Identify which cell holds the provided text, then report its (X, Y) central coordinate. 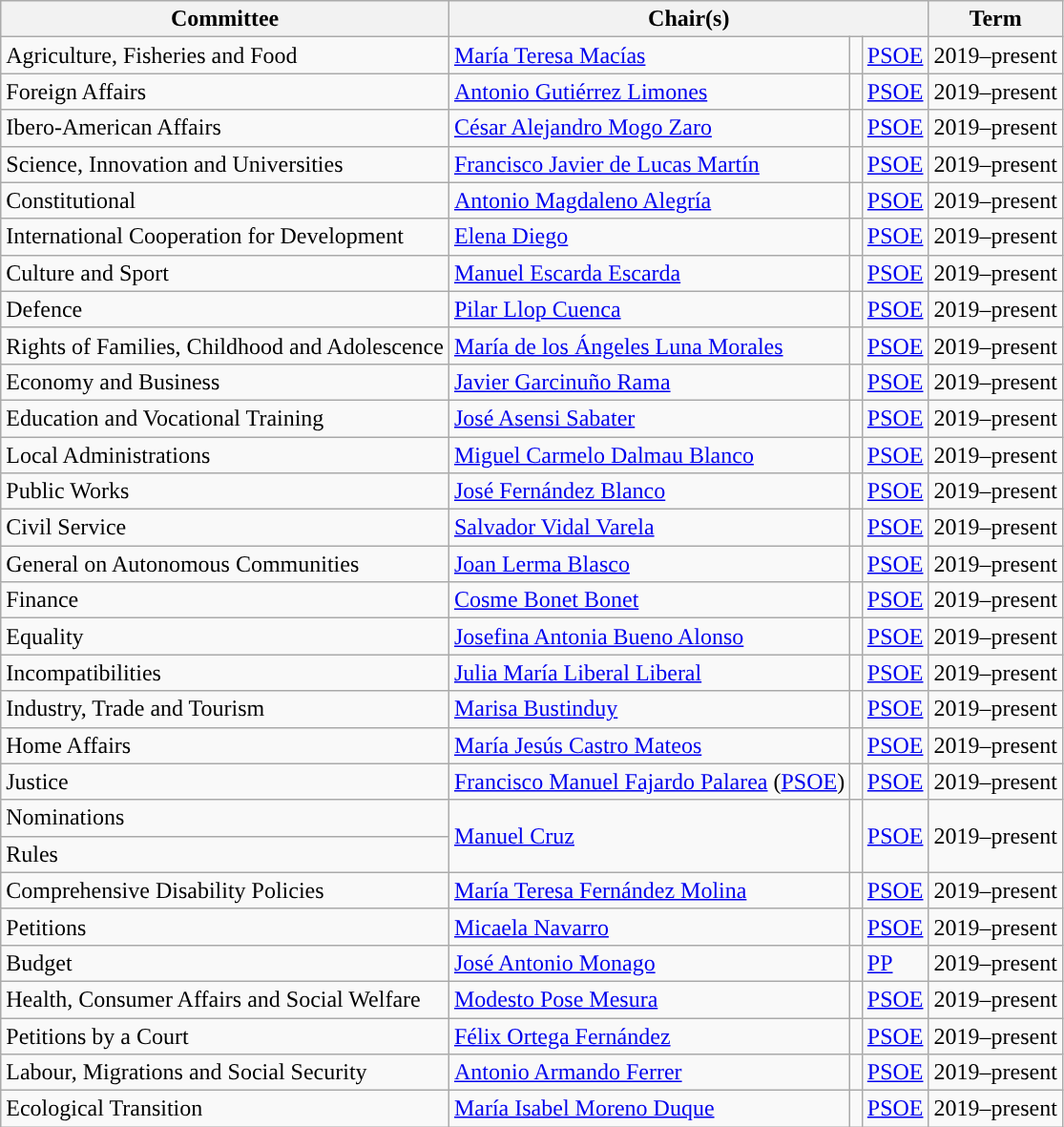
Manuel Escarda Escarda (649, 273)
Javier Garcinuño Rama (649, 382)
Félix Ortega Fernández (649, 1035)
Pilar Llop Cuenca (649, 309)
María Isabel Moreno Duque (649, 1109)
Local Administrations (225, 455)
Equality (225, 637)
José Asensi Sabater (649, 418)
Petitions by a Court (225, 1035)
María Teresa Fernández Molina (649, 890)
Economy and Business (225, 382)
Cosme Bonet Bonet (649, 600)
Josefina Antonia Bueno Alonso (649, 637)
Agriculture, Fisheries and Food (225, 55)
Petitions (225, 927)
Chair(s) (689, 19)
María Jesús Castro Mateos (649, 745)
María Teresa Macías (649, 55)
Culture and Sport (225, 273)
Labour, Migrations and Social Security (225, 1073)
Incompatibilities (225, 673)
Manuel Cruz (649, 836)
Julia María Liberal Liberal (649, 673)
PP (895, 963)
José Antonio Monago (649, 963)
Science, Innovation and Universities (225, 164)
Joan Lerma Blasco (649, 564)
Foreign Affairs (225, 92)
Elena Diego (649, 237)
Ibero-American Affairs (225, 128)
Francisco Javier de Lucas Martín (649, 164)
Education and Vocational Training (225, 418)
Rules (225, 854)
General on Autonomous Communities (225, 564)
Constitutional (225, 200)
Modesto Pose Mesura (649, 999)
International Cooperation for Development (225, 237)
Salvador Vidal Varela (649, 528)
Marisa Bustinduy (649, 709)
María de los Ángeles Luna Morales (649, 345)
Micaela Navarro (649, 927)
Rights of Families, Childhood and Adolescence (225, 345)
Industry, Trade and Tourism (225, 709)
Antonio Armando Ferrer (649, 1073)
Miguel Carmelo Dalmau Blanco (649, 455)
Nominations (225, 818)
Term (995, 19)
Francisco Manuel Fajardo Palarea (PSOE) (649, 782)
Justice (225, 782)
Finance (225, 600)
César Alejandro Mogo Zaro (649, 128)
Ecological Transition (225, 1109)
José Fernández Blanco (649, 491)
Antonio Gutiérrez Limones (649, 92)
Public Works (225, 491)
Health, Consumer Affairs and Social Welfare (225, 999)
Home Affairs (225, 745)
Comprehensive Disability Policies (225, 890)
Defence (225, 309)
Budget (225, 963)
Civil Service (225, 528)
Antonio Magdaleno Alegría (649, 200)
Committee (225, 19)
